Provide the (X, Y) coordinate of the cell's center where the given text is located.  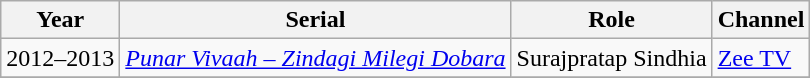
Zee TV (761, 58)
2012–2013 (60, 58)
Serial (316, 20)
Channel (761, 20)
Role (612, 20)
Surajpratap Sindhia (612, 58)
Punar Vivaah – Zindagi Milegi Dobara (316, 58)
Year (60, 20)
